Identify which cell holds the provided text, then report its [x, y] central coordinate. 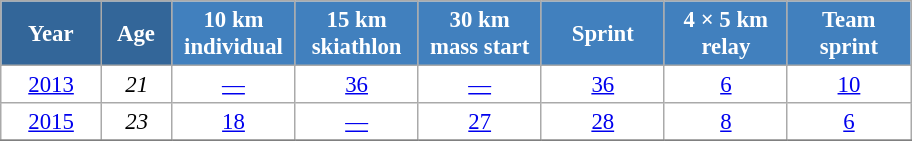
Age [136, 34]
4 × 5 km relay [726, 34]
Team sprint [848, 34]
23 [136, 122]
18 [234, 122]
2015 [52, 122]
Sprint [602, 34]
8 [726, 122]
28 [602, 122]
21 [136, 85]
30 km mass start [480, 34]
Year [52, 34]
27 [480, 122]
10 [848, 85]
10 km individual [234, 34]
2013 [52, 85]
15 km skiathlon [356, 34]
